From the cell containing the given text, extract its center point as (X, Y) coordinate. 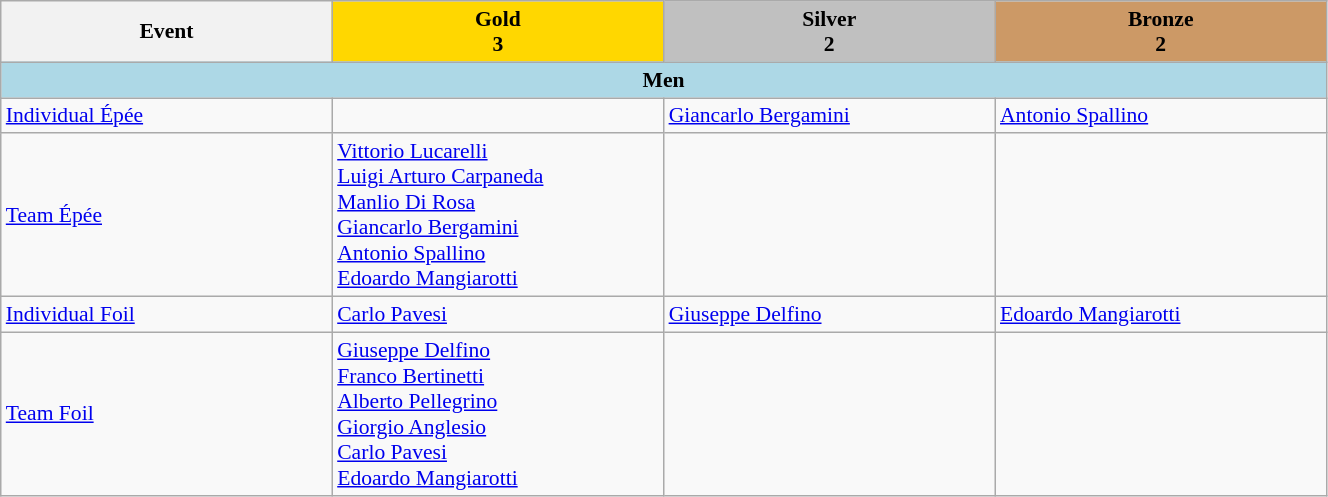
Antonio Spallino (1160, 116)
Bronze2 (1160, 32)
Team Épée (166, 216)
Vittorio LucarelliLuigi Arturo CarpanedaManlio Di RosaGiancarlo BergaminiAntonio SpallinoEdoardo Mangiarotti (498, 216)
Giancarlo Bergamini (830, 116)
Individual Foil (166, 315)
Silver2 (830, 32)
Carlo Pavesi (498, 315)
Gold3 (498, 32)
Giuseppe Delfino (830, 315)
Giuseppe DelfinoFranco BertinettiAlberto PellegrinoGiorgio AnglesioCarlo PavesiEdoardo Mangiarotti (498, 414)
Individual Épée (166, 116)
Edoardo Mangiarotti (1160, 315)
Team Foil (166, 414)
Men (664, 80)
Event (166, 32)
